Output the [x, y] coordinate of the center of the cell containing the given text.  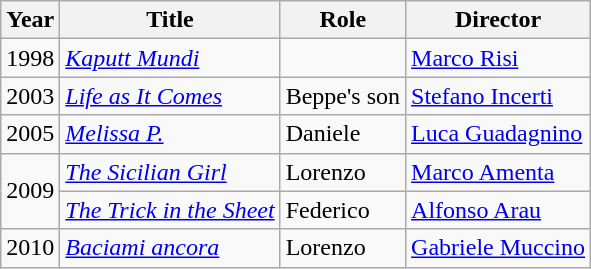
1998 [30, 58]
Life as It Comes [170, 96]
Baciami ancora [170, 248]
Marco Risi [498, 58]
Luca Guadagnino [498, 134]
Marco Amenta [498, 172]
Daniele [342, 134]
2010 [30, 248]
The Sicilian Girl [170, 172]
Melissa P. [170, 134]
Director [498, 20]
2009 [30, 191]
Role [342, 20]
2005 [30, 134]
Beppe's son [342, 96]
Stefano Incerti [498, 96]
Year [30, 20]
Alfonso Arau [498, 210]
Kaputt Mundi [170, 58]
2003 [30, 96]
Title [170, 20]
Federico [342, 210]
Gabriele Muccino [498, 248]
The Trick in the Sheet [170, 210]
